From the cell containing the given text, extract its center point as (x, y) coordinate. 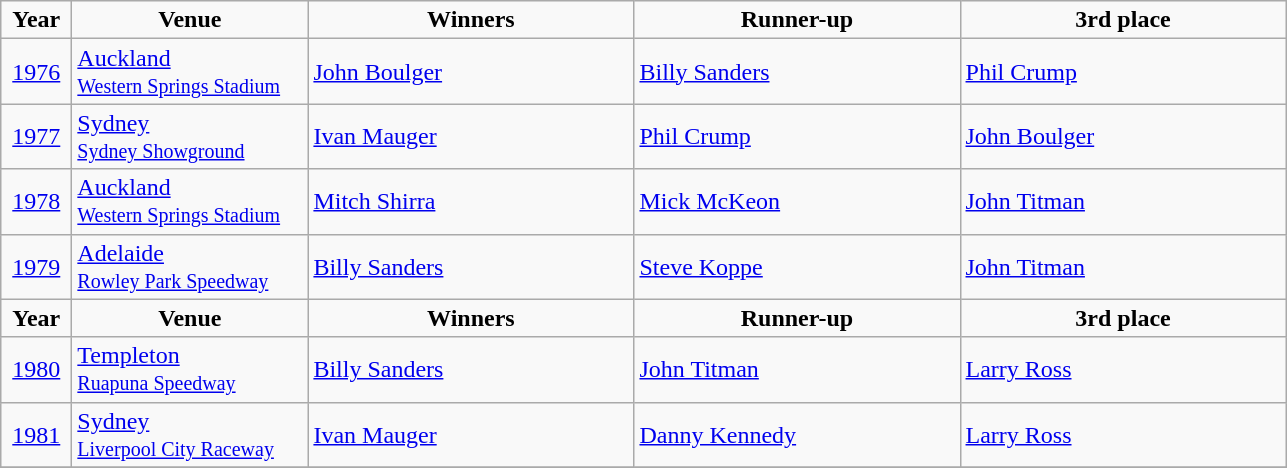
1978 (36, 202)
1979 (36, 266)
Sydney Liverpool City Raceway (190, 434)
1976 (36, 72)
Danny Kennedy (797, 434)
Mitch Shirra (471, 202)
Mick McKeon (797, 202)
Sydney Sydney Showground (190, 136)
Templeton Ruapuna Speedway (190, 370)
1977 (36, 136)
1981 (36, 434)
Adelaide Rowley Park Speedway (190, 266)
Steve Koppe (797, 266)
1980 (36, 370)
